From the cell containing the given text, extract its center point as [X, Y] coordinate. 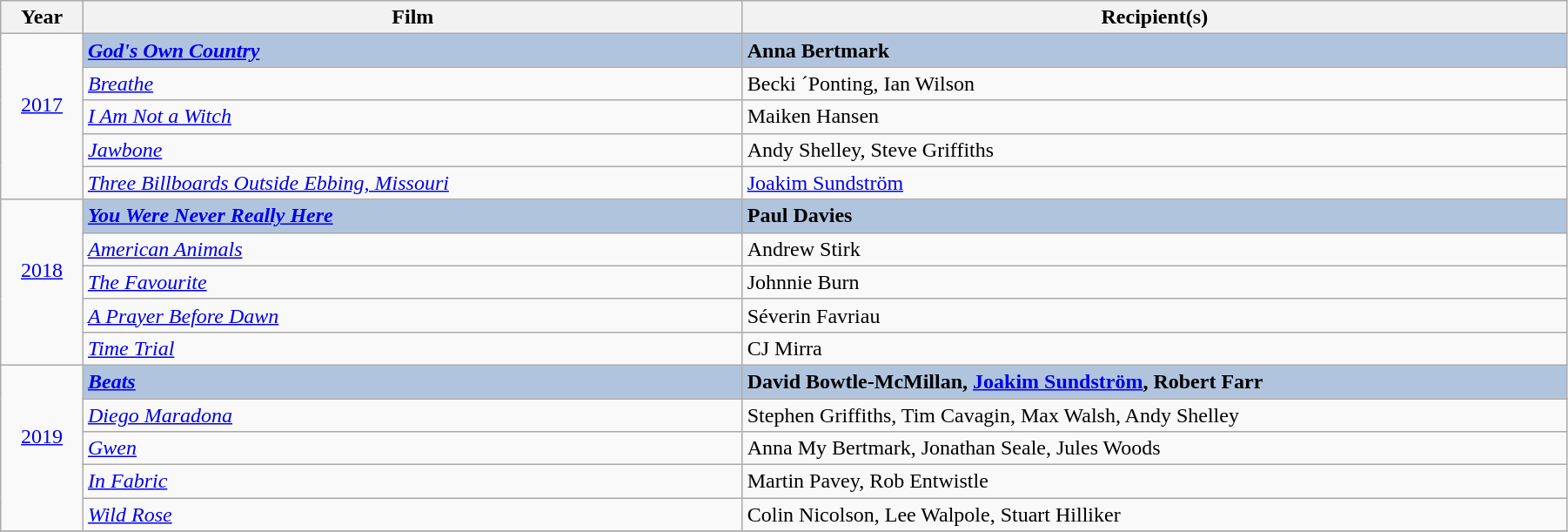
A Prayer Before Dawn [412, 315]
Diego Maradona [412, 415]
Wild Rose [412, 515]
Johnnie Burn [1154, 282]
2019 [42, 448]
The Favourite [412, 282]
Maiken Hansen [1154, 117]
Recipient(s) [1154, 17]
God's Own Country [412, 51]
American Animals [412, 249]
Anna Bertmark [1154, 51]
Breathe [412, 84]
Stephen Griffiths, Tim Cavagin, Max Walsh, Andy Shelley [1154, 415]
Beats [412, 381]
Martin Pavey, Rob Entwistle [1154, 481]
Anna My Bertmark, Jonathan Seale, Jules Woods [1154, 448]
Film [412, 17]
You Were Never Really Here [412, 216]
Becki ´Ponting, Ian Wilson [1154, 84]
2018 [42, 282]
Andy Shelley, Steve Griffiths [1154, 150]
Andrew Stirk [1154, 249]
CJ Mirra [1154, 348]
2017 [42, 117]
I Am Not a Witch [412, 117]
David Bowtle-McMillan, Joakim Sundström, Robert Farr [1154, 381]
Jawbone [412, 150]
Gwen [412, 448]
Paul Davies [1154, 216]
In Fabric [412, 481]
Séverin Favriau [1154, 315]
Time Trial [412, 348]
Year [42, 17]
Colin Nicolson, Lee Walpole, Stuart Hilliker [1154, 515]
Joakim Sundström [1154, 183]
Three Billboards Outside Ebbing, Missouri [412, 183]
